For the text-containing cell, return its midpoint in [X, Y] coordinate format. 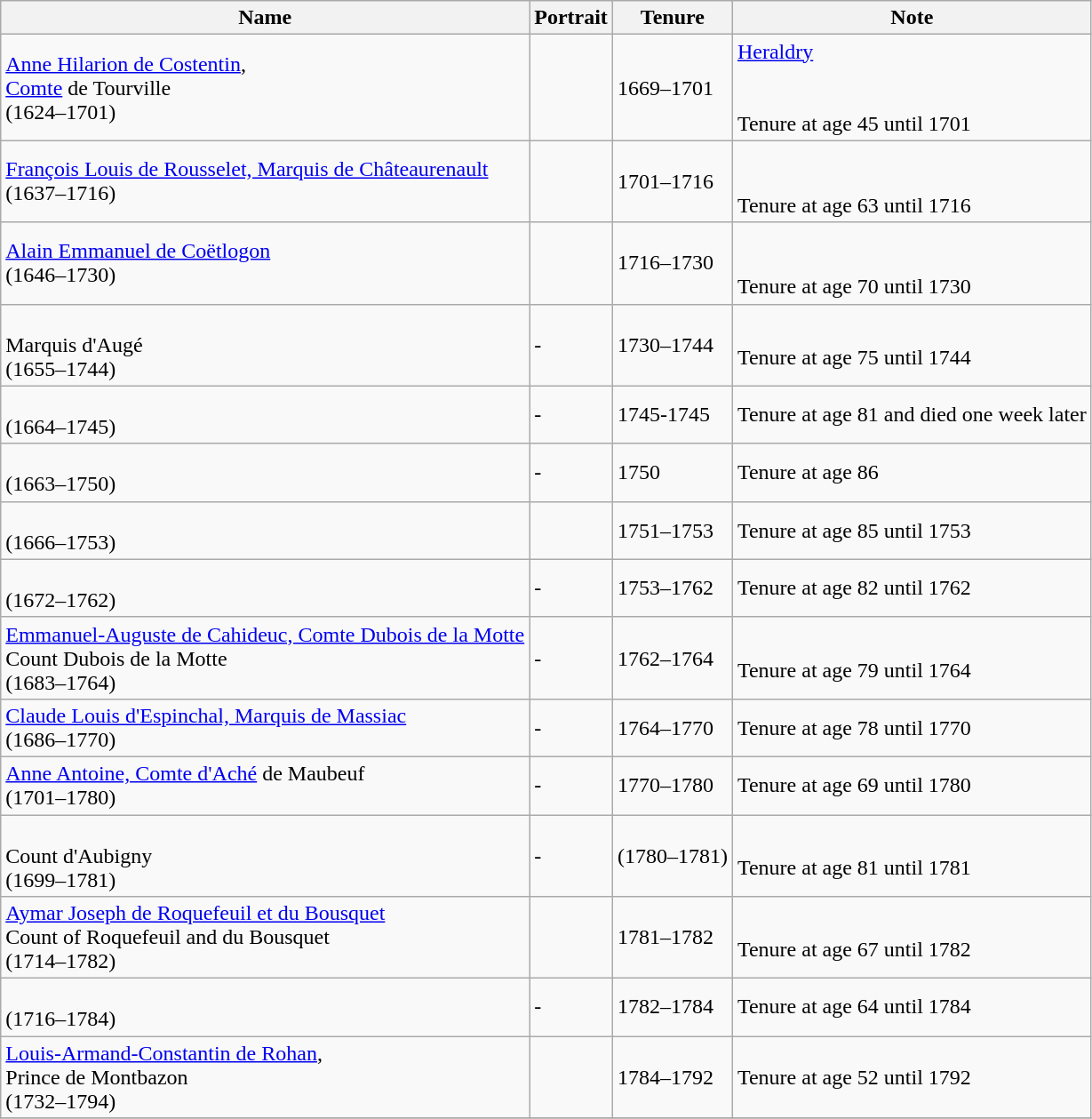
Emmanuel-Auguste de Cahideuc, Comte Dubois de la MotteCount Dubois de la Motte(1683–1764) [265, 658]
Tenure at age 63 until 1716 [912, 181]
1751–1753 [672, 530]
(1664–1745) [265, 414]
Tenure at age 86 [912, 473]
(1780–1781) [672, 855]
1730–1744 [672, 345]
1764–1770 [672, 727]
Claude Louis d'Espinchal, Marquis de Massiac(1686–1770) [265, 727]
Count d'Aubigny(1699–1781) [265, 855]
(1716–1784) [265, 1008]
(1672–1762) [265, 588]
1753–1762 [672, 588]
Tenure [672, 18]
Tenure at age 75 until 1744 [912, 345]
Tenure at age 82 until 1762 [912, 588]
1781–1782 [672, 938]
Anne Antoine, Comte d'Aché de Maubeuf(1701–1780) [265, 786]
1750 [672, 473]
Tenure at age 81 and died one week later [912, 414]
Portrait [571, 18]
Tenure at age 67 until 1782 [912, 938]
Alain Emmanuel de Coëtlogon(1646–1730) [265, 263]
1782–1784 [672, 1008]
Tenure at age 85 until 1753 [912, 530]
1745-1745 [672, 414]
François Louis de Rousselet, Marquis de Châteaurenault (1637–1716) [265, 181]
Tenure at age 78 until 1770 [912, 727]
1701–1716 [672, 181]
Tenure at age 79 until 1764 [912, 658]
1770–1780 [672, 786]
Note [912, 18]
1669–1701 [672, 87]
Tenure at age 64 until 1784 [912, 1008]
1762–1764 [672, 658]
(1663–1750) [265, 473]
1716–1730 [672, 263]
Aymar Joseph de Roquefeuil et du Bousquet Count of Roquefeuil and du Bousquet(1714–1782) [265, 938]
Name [265, 18]
Marquis d'Augé(1655–1744) [265, 345]
Anne Hilarion de Costentin,Comte de Tourville(1624–1701) [265, 87]
(1666–1753) [265, 530]
Tenure at age 69 until 1780 [912, 786]
Tenure at age 52 until 1792 [912, 1077]
HeraldryTenure at age 45 until 1701 [912, 87]
1784–1792 [672, 1077]
Tenure at age 81 until 1781 [912, 855]
Tenure at age 70 until 1730 [912, 263]
Louis-Armand-Constantin de Rohan, Prince de Montbazon(1732–1794) [265, 1077]
